Detect which cell encompasses the target text, then output its [x, y] center coordinate. 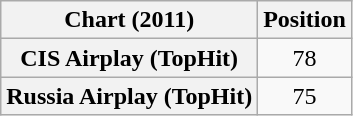
CIS Airplay (TopHit) [130, 58]
75 [305, 96]
Position [305, 20]
Russia Airplay (TopHit) [130, 96]
Chart (2011) [130, 20]
78 [305, 58]
